Return the [x, y] coordinate for the center point of the cell that contains the specified text.  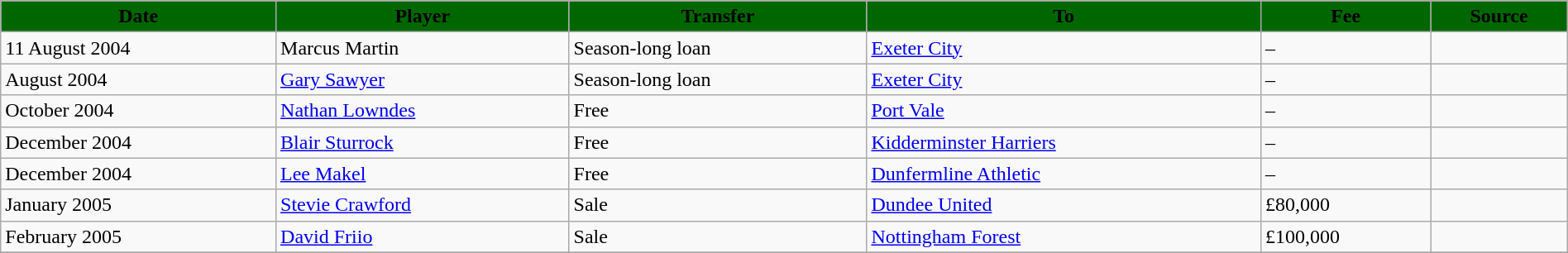
£80,000 [1345, 205]
Blair Sturrock [423, 142]
Fee [1345, 17]
Player [423, 17]
£100,000 [1345, 236]
Dundee United [1064, 205]
Kidderminster Harriers [1064, 142]
Dunfermline Athletic [1064, 174]
August 2004 [139, 79]
Gary Sawyer [423, 79]
Nathan Lowndes [423, 111]
To [1064, 17]
February 2005 [139, 236]
11 August 2004 [139, 48]
October 2004 [139, 111]
Nottingham Forest [1064, 236]
Stevie Crawford [423, 205]
Transfer [718, 17]
January 2005 [139, 205]
Port Vale [1064, 111]
Lee Makel [423, 174]
Source [1499, 17]
David Friio [423, 236]
Marcus Martin [423, 48]
Date [139, 17]
